Extract the (X, Y) coordinate from the center of the cell holding the provided text.  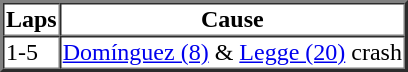
Laps (32, 20)
1-5 (32, 52)
Domínguez (8) & Legge (20) crash (232, 52)
Cause (232, 20)
